Identify which cell holds the provided text, then report its [X, Y] central coordinate. 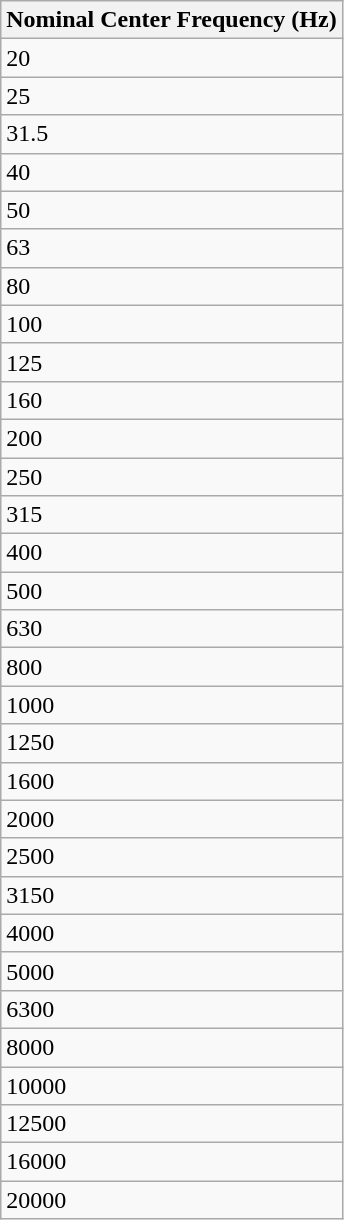
1250 [172, 743]
250 [172, 477]
20000 [172, 1200]
8000 [172, 1047]
50 [172, 210]
20 [172, 58]
200 [172, 438]
315 [172, 515]
6300 [172, 1009]
500 [172, 591]
5000 [172, 971]
2000 [172, 819]
10000 [172, 1085]
100 [172, 324]
1000 [172, 705]
125 [172, 362]
25 [172, 96]
31.5 [172, 134]
40 [172, 172]
1600 [172, 781]
Nominal Center Frequency (Hz) [172, 20]
630 [172, 629]
800 [172, 667]
160 [172, 400]
3150 [172, 895]
63 [172, 248]
80 [172, 286]
400 [172, 553]
16000 [172, 1162]
12500 [172, 1124]
2500 [172, 857]
4000 [172, 933]
